Search for the cell housing the specified text and yield its [x, y] center coordinate. 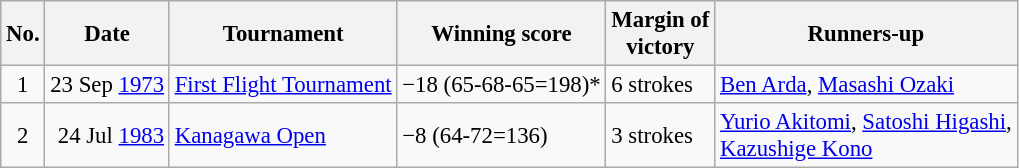
Yurio Akitomi, Satoshi Higashi, Kazushige Kono [866, 136]
24 Jul 1983 [107, 136]
Winning score [502, 34]
−18 (65-68-65=198)* [502, 85]
6 strokes [660, 85]
23 Sep 1973 [107, 85]
Kanagawa Open [283, 136]
2 [23, 136]
−8 (64-72=136) [502, 136]
First Flight Tournament [283, 85]
Tournament [283, 34]
3 strokes [660, 136]
No. [23, 34]
1 [23, 85]
Date [107, 34]
Ben Arda, Masashi Ozaki [866, 85]
Runners-up [866, 34]
Margin ofvictory [660, 34]
